Provide the [x, y] coordinate of the cell's center where the given text is located.  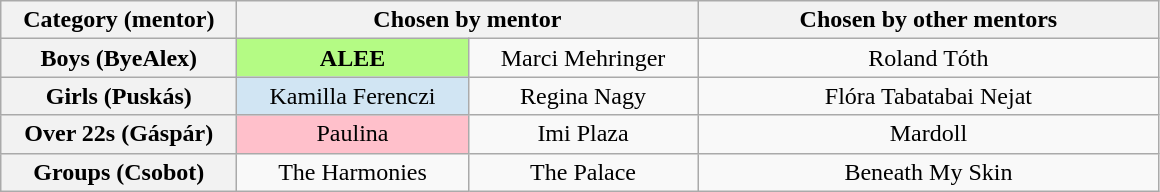
Kamilla Ferenczi [352, 96]
The Palace [583, 172]
Flóra Tabatabai Nejat [928, 96]
ALEE [352, 58]
Imi Plaza [583, 134]
Chosen by other mentors [928, 20]
Regina Nagy [583, 96]
Paulina [352, 134]
Over 22s (Gáspár) [119, 134]
Groups (Csobot) [119, 172]
Mardoll [928, 134]
Beneath My Skin [928, 172]
Category (mentor) [119, 20]
The Harmonies [352, 172]
Chosen by mentor [468, 20]
Girls (Puskás) [119, 96]
Roland Tóth [928, 58]
Marci Mehringer [583, 58]
Boys (ByeAlex) [119, 58]
